Search for the cell housing the specified text and yield its (x, y) center coordinate. 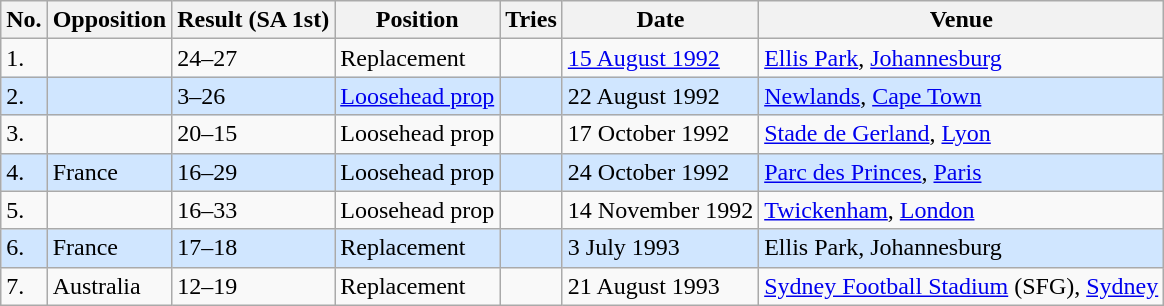
1. (24, 58)
Twickenham, London (962, 210)
Parc des Princes, Paris (962, 172)
7. (24, 286)
21 August 1993 (660, 286)
22 August 1992 (660, 96)
24–27 (254, 58)
Venue (962, 20)
17 October 1992 (660, 134)
Result (SA 1st) (254, 20)
24 October 1992 (660, 172)
17–18 (254, 248)
Newlands, Cape Town (962, 96)
6. (24, 248)
Opposition (109, 20)
Stade de Gerland, Lyon (962, 134)
No. (24, 20)
15 August 1992 (660, 58)
Date (660, 20)
Sydney Football Stadium (SFG), Sydney (962, 286)
Australia (109, 286)
3. (24, 134)
12–19 (254, 286)
16–29 (254, 172)
3 July 1993 (660, 248)
16–33 (254, 210)
Position (418, 20)
4. (24, 172)
5. (24, 210)
Tries (532, 20)
2. (24, 96)
14 November 1992 (660, 210)
20–15 (254, 134)
3–26 (254, 96)
